Pinpoint the cell where the given text exists, returning its (X, Y) midpoint coordinate. 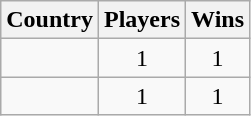
Country (50, 20)
Players (142, 20)
Wins (218, 20)
